Determine the [x, y] coordinate at the center of the cell enclosing the given text.  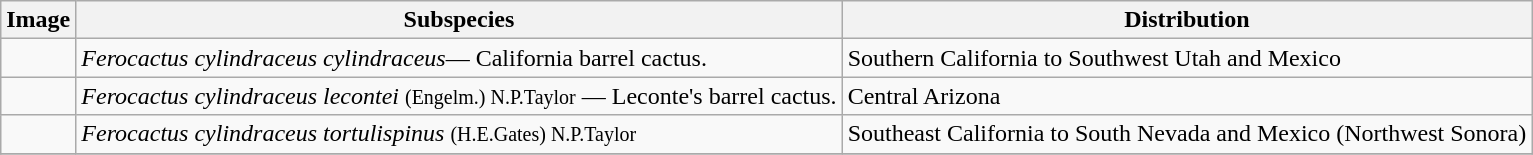
Subspecies [459, 20]
Southeast California to South Nevada and Mexico (Northwest Sonora) [1187, 134]
Southern California to Southwest Utah and Mexico [1187, 58]
Central Arizona [1187, 96]
Distribution [1187, 20]
Ferocactus cylindraceus tortulispinus (H.E.Gates) N.P.Taylor [459, 134]
Ferocactus cylindraceus lecontei (Engelm.) N.P.Taylor — Leconte's barrel cactus. [459, 96]
Image [38, 20]
Ferocactus cylindraceus cylindraceus— California barrel cactus. [459, 58]
